Pinpoint the cell where the given text exists, returning its [X, Y] midpoint coordinate. 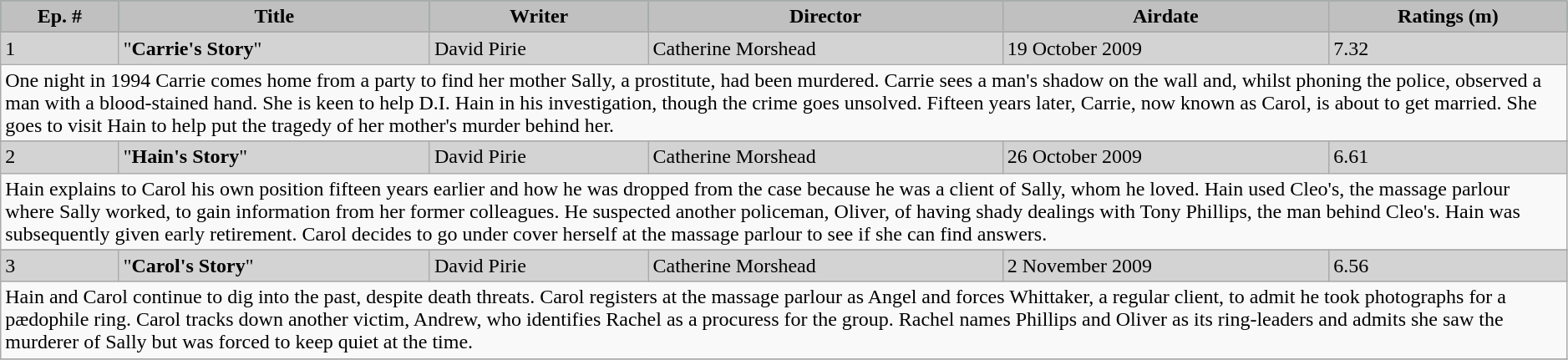
Writer [539, 17]
1 [60, 48]
26 October 2009 [1166, 157]
6.56 [1449, 266]
Ratings (m) [1449, 17]
"Carol's Story" [274, 266]
2 November 2009 [1166, 266]
Airdate [1166, 17]
2 [60, 157]
19 October 2009 [1166, 48]
3 [60, 266]
7.32 [1449, 48]
Ep. # [60, 17]
"Carrie's Story" [274, 48]
"Hain's Story" [274, 157]
6.61 [1449, 157]
Title [274, 17]
Director [825, 17]
